For the text-containing cell, return its midpoint in (x, y) coordinate format. 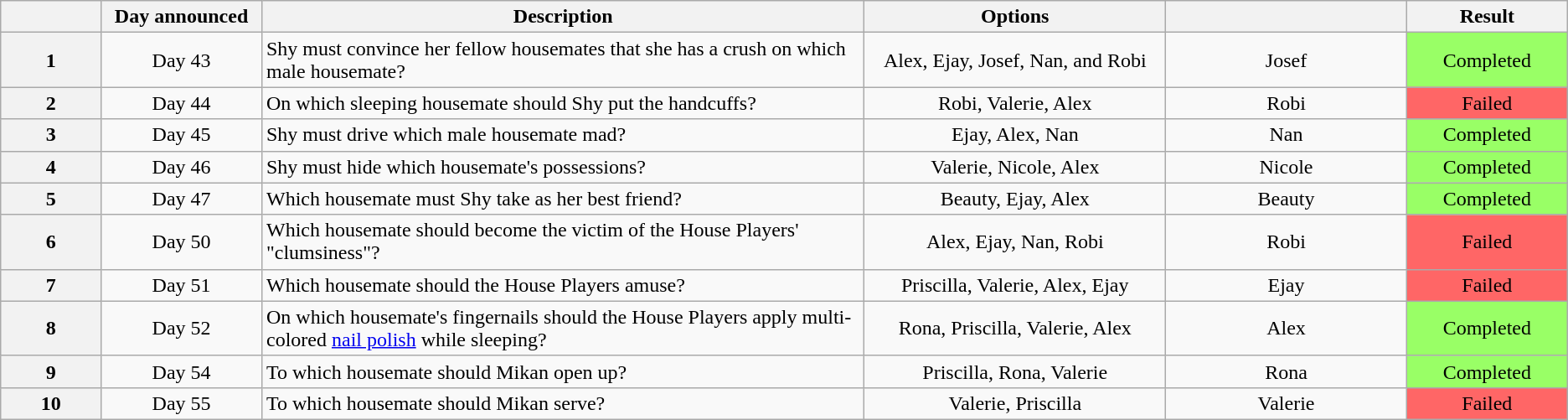
Beauty (1287, 199)
Valerie, Nicole, Alex (1015, 167)
8 (51, 329)
Day 51 (182, 285)
Day 45 (182, 135)
Description (563, 17)
Beauty, Ejay, Alex (1015, 199)
5 (51, 199)
Shy must convince her fellow housemates that she has a crush on which male housemate? (563, 60)
Valerie, Priscilla (1015, 403)
Josef (1287, 60)
Day 47 (182, 199)
Priscilla, Valerie, Alex, Ejay (1015, 285)
Ejay (1287, 285)
Day 54 (182, 371)
3 (51, 135)
Result (1487, 17)
Alex (1287, 329)
6 (51, 241)
1 (51, 60)
4 (51, 167)
Day 52 (182, 329)
Which housemate should the House Players amuse? (563, 285)
Day 50 (182, 241)
On which housemate's fingernails should the House Players apply multi-colored nail polish while sleeping? (563, 329)
Priscilla, Rona, Valerie (1015, 371)
7 (51, 285)
Rona (1287, 371)
Day 55 (182, 403)
10 (51, 403)
Day 44 (182, 103)
Alex, Ejay, Josef, Nan, and Robi (1015, 60)
Options (1015, 17)
Day 43 (182, 60)
Nan (1287, 135)
To which housemate should Mikan open up? (563, 371)
Rona, Priscilla, Valerie, Alex (1015, 329)
Alex, Ejay, Nan, Robi (1015, 241)
Day announced (182, 17)
2 (51, 103)
Ejay, Alex, Nan (1015, 135)
To which housemate should Mikan serve? (563, 403)
Valerie (1287, 403)
Which housemate must Shy take as her best friend? (563, 199)
Shy must hide which housemate's possessions? (563, 167)
Shy must drive which male housemate mad? (563, 135)
Day 46 (182, 167)
Robi, Valerie, Alex (1015, 103)
On which sleeping housemate should Shy put the handcuffs? (563, 103)
Which housemate should become the victim of the House Players' "clumsiness"? (563, 241)
Nicole (1287, 167)
9 (51, 371)
